For the text-containing cell, return its midpoint in (X, Y) coordinate format. 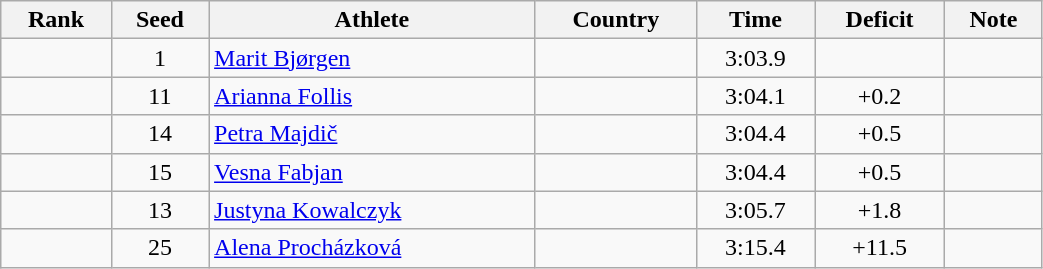
Note (994, 20)
Rank (56, 20)
+11.5 (879, 248)
13 (160, 210)
3:04.1 (755, 96)
1 (160, 58)
15 (160, 172)
+1.8 (879, 210)
Deficit (879, 20)
Justyna Kowalczyk (372, 210)
Athlete (372, 20)
25 (160, 248)
14 (160, 134)
3:15.4 (755, 248)
3:03.9 (755, 58)
3:05.7 (755, 210)
Vesna Fabjan (372, 172)
Country (616, 20)
Alena Procházková (372, 248)
Seed (160, 20)
Marit Bjørgen (372, 58)
Arianna Follis (372, 96)
11 (160, 96)
Time (755, 20)
Petra Majdič (372, 134)
+0.2 (879, 96)
